Extract the [X, Y] coordinate from the center of the cell holding the provided text.  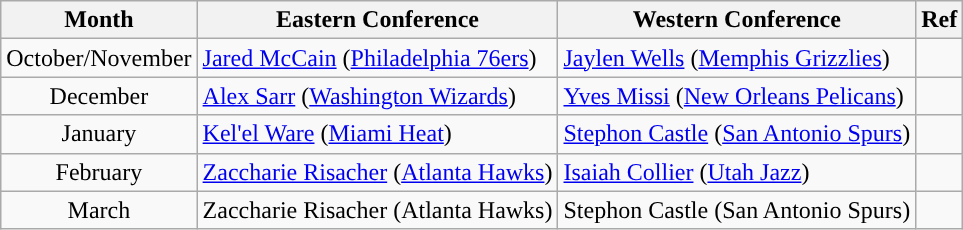
Western Conference [737, 20]
March [99, 210]
Yves Missi (New Orleans Pelicans) [737, 96]
October/November [99, 58]
Month [99, 20]
Ref [940, 20]
Alex Sarr (Washington Wizards) [378, 96]
Jaylen Wells (Memphis Grizzlies) [737, 58]
Kel'el Ware (Miami Heat) [378, 134]
Eastern Conference [378, 20]
Isaiah Collier (Utah Jazz) [737, 172]
February [99, 172]
January [99, 134]
December [99, 96]
Jared McCain (Philadelphia 76ers) [378, 58]
